Detect which cell encompasses the target text, then output its (X, Y) center coordinate. 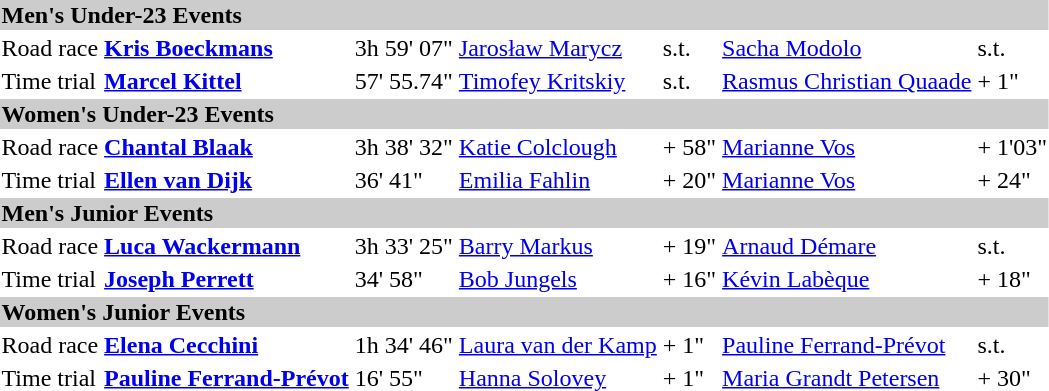
Kris Boeckmans (227, 48)
Women's Junior Events (524, 312)
+ 16" (689, 279)
Barry Markus (558, 246)
34' 58" (404, 279)
+ 24" (1012, 180)
3h 59' 07" (404, 48)
Arnaud Démare (847, 246)
Elena Cecchini (227, 345)
Men's Under-23 Events (524, 15)
36' 41" (404, 180)
Jarosław Marycz (558, 48)
Emilia Fahlin (558, 180)
Kévin Labèque (847, 279)
Marcel Kittel (227, 81)
Timofey Kritskiy (558, 81)
Sacha Modolo (847, 48)
Chantal Blaak (227, 147)
+ 19" (689, 246)
+ 58" (689, 147)
+ 18" (1012, 279)
1h 34' 46" (404, 345)
Men's Junior Events (524, 213)
Ellen van Dijk (227, 180)
57' 55.74" (404, 81)
Rasmus Christian Quaade (847, 81)
Women's Under-23 Events (524, 114)
+ 20" (689, 180)
+ 1'03" (1012, 147)
3h 33' 25" (404, 246)
Joseph Perrett (227, 279)
3h 38' 32" (404, 147)
Pauline Ferrand-Prévot (847, 345)
Laura van der Kamp (558, 345)
Bob Jungels (558, 279)
Katie Colclough (558, 147)
Luca Wackermann (227, 246)
